Output the (x, y) coordinate of the center of the cell containing the given text.  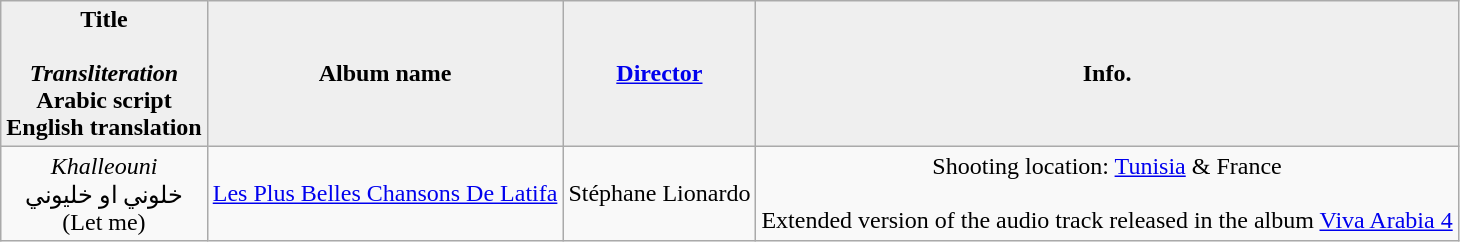
Director (660, 74)
Khalleouni خلوني او خليوني(Let me) (104, 194)
Les Plus Belles Chansons De Latifa (385, 194)
TitleTransliterationArabic scriptEnglish translation (104, 74)
Shooting location: Tunisia & FranceExtended version of the audio track released in the album Viva Arabia 4 (1107, 194)
Stéphane Lionardo (660, 194)
Album name (385, 74)
Info. (1107, 74)
